Determine the (x, y) coordinate at the center of the cell enclosing the given text.  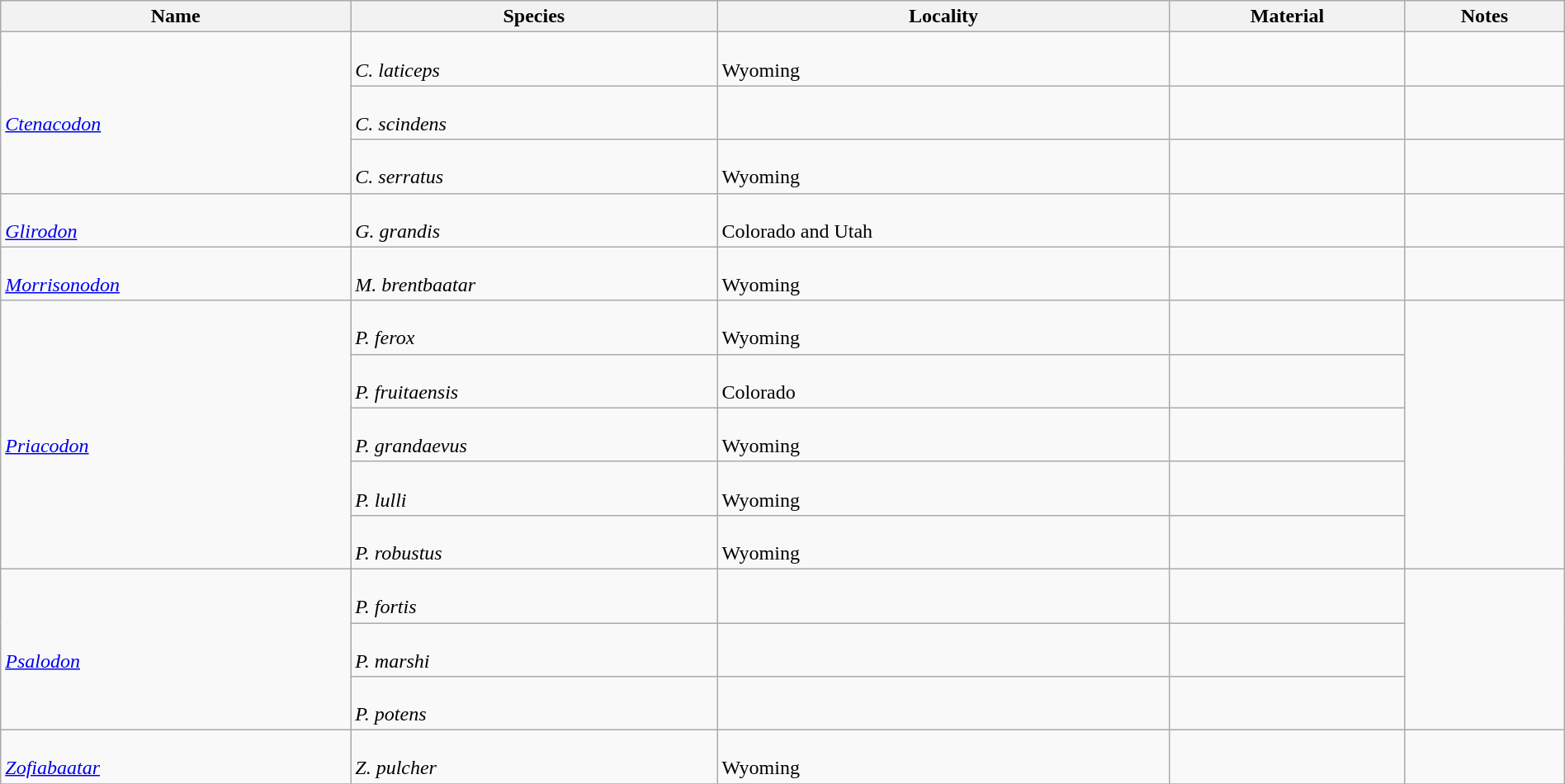
M. brentbaatar (534, 274)
Z. pulcher (534, 758)
Priacodon (176, 434)
P. grandaevus (534, 434)
Species (534, 17)
C. laticeps (534, 59)
P. robustus (534, 541)
C. scindens (534, 112)
Colorado (943, 381)
Material (1287, 17)
Notes (1485, 17)
Psalodon (176, 649)
Locality (943, 17)
P. fruitaensis (534, 381)
G. grandis (534, 220)
Ctenacodon (176, 112)
P. ferox (534, 327)
Colorado and Utah (943, 220)
Name (176, 17)
P. potens (534, 703)
Glirodon (176, 220)
Zofiabaatar (176, 758)
P. marshi (534, 649)
C. serratus (534, 167)
P. fortis (534, 596)
Morrisonodon (176, 274)
P. lulli (534, 489)
